Determine the (x, y) coordinate at the center of the cell enclosing the given text.  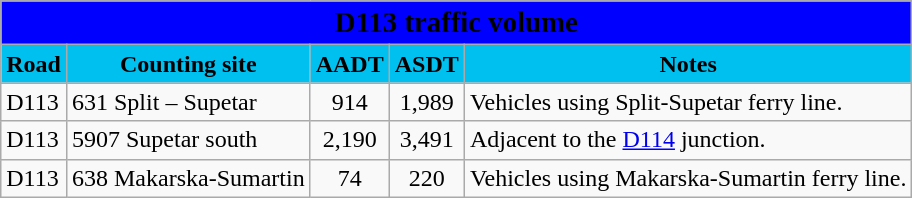
5907 Supetar south (188, 140)
Counting site (188, 64)
Vehicles using Split-Supetar ferry line. (688, 102)
Notes (688, 64)
631 Split – Supetar (188, 102)
74 (350, 178)
Road (34, 64)
Adjacent to the D114 junction. (688, 140)
1,989 (426, 102)
638 Makarska-Sumartin (188, 178)
Vehicles using Makarska-Sumartin ferry line. (688, 178)
ASDT (426, 64)
3,491 (426, 140)
D113 traffic volume (456, 23)
AADT (350, 64)
220 (426, 178)
2,190 (350, 140)
914 (350, 102)
